From the cell containing the given text, extract its center point as (X, Y) coordinate. 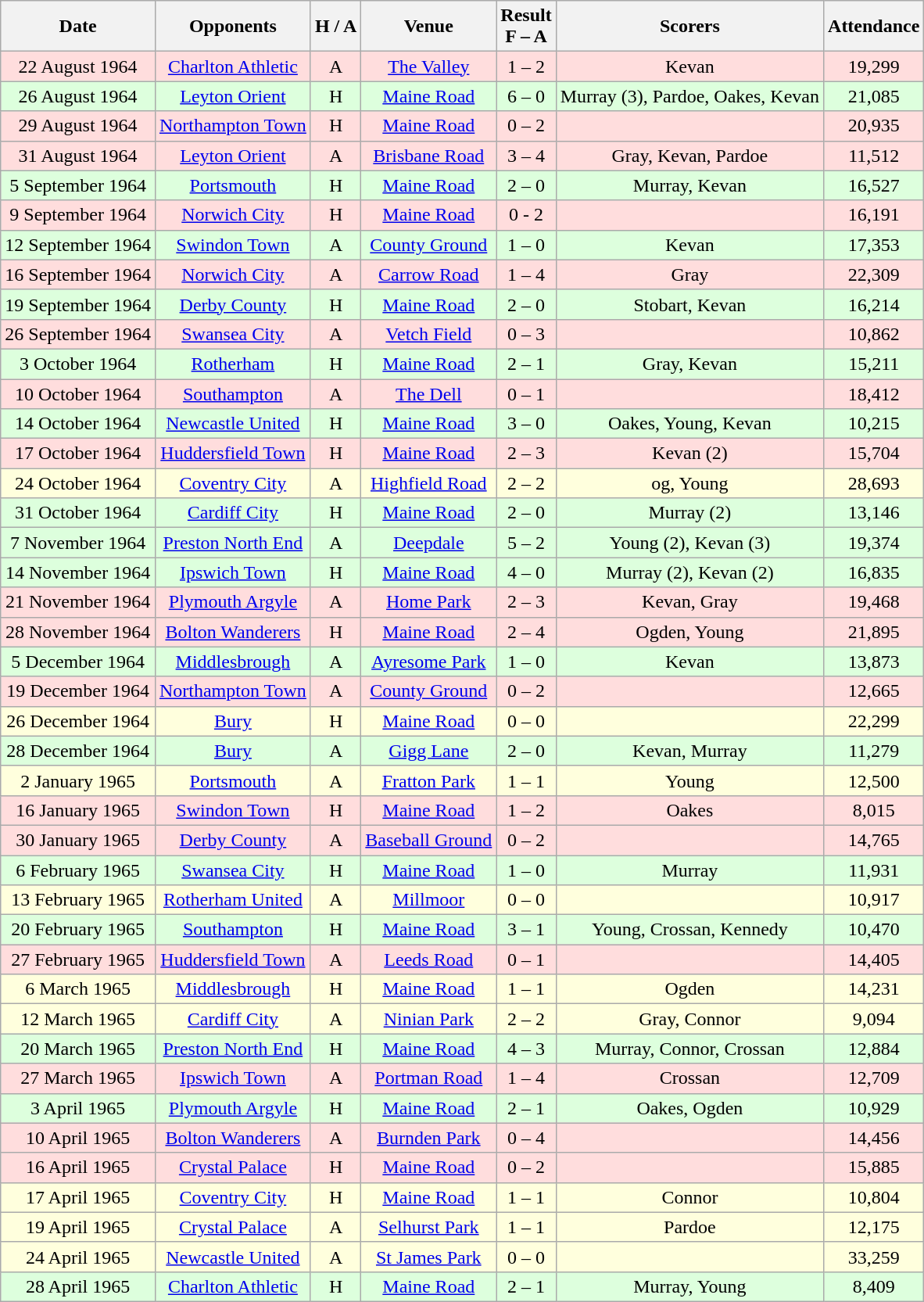
21,895 (874, 632)
7 November 1964 (78, 543)
16 September 1964 (78, 274)
16,191 (874, 215)
27 February 1965 (78, 959)
31 August 1964 (78, 156)
Crossan (689, 1078)
Gray, Kevan, Pardoe (689, 156)
10,917 (874, 900)
17,353 (874, 245)
16,835 (874, 572)
12,175 (874, 1227)
Burnden Park (428, 1138)
14 October 1964 (78, 424)
5 September 1964 (78, 185)
20 March 1965 (78, 1049)
10,804 (874, 1197)
Kevan, Gray (689, 602)
12 March 1965 (78, 1019)
28 April 1965 (78, 1286)
Rotherham (233, 364)
Scorers (689, 27)
10,929 (874, 1108)
Oakes, Young, Kevan (689, 424)
Oakes, Ogden (689, 1108)
Selhurst Park (428, 1227)
3 – 0 (526, 424)
22 August 1964 (78, 66)
Young (2), Kevan (3) (689, 543)
Carrow Road (428, 274)
11,931 (874, 870)
6 February 1965 (78, 870)
16,214 (874, 304)
Portman Road (428, 1078)
Fratton Park (428, 780)
14,456 (874, 1138)
Young, Crossan, Kennedy (689, 930)
Venue (428, 27)
The Valley (428, 66)
28,693 (874, 483)
30 January 1965 (78, 840)
Ogden, Young (689, 632)
Opponents (233, 27)
Murray (3), Pardoe, Oakes, Kevan (689, 96)
13,873 (874, 662)
10,862 (874, 334)
13,146 (874, 513)
Pardoe (689, 1227)
H / A (335, 27)
11,279 (874, 751)
Murray (2), Kevan (2) (689, 572)
28 December 1964 (78, 751)
22,309 (874, 274)
Millmoor (428, 900)
9,094 (874, 1019)
Ayresome Park (428, 662)
15,704 (874, 454)
12 September 1964 (78, 245)
10,470 (874, 930)
Gray (689, 274)
14 November 1964 (78, 572)
Murray, Young (689, 1286)
14,405 (874, 959)
29 August 1964 (78, 126)
26 August 1964 (78, 96)
Connor (689, 1197)
28 November 1964 (78, 632)
9 September 1964 (78, 215)
2 January 1965 (78, 780)
12,709 (874, 1078)
19 April 1965 (78, 1227)
St James Park (428, 1257)
16 January 1965 (78, 810)
Date (78, 27)
Baseball Ground (428, 840)
20,935 (874, 126)
26 September 1964 (78, 334)
10,215 (874, 424)
Gray, Connor (689, 1019)
19 September 1964 (78, 304)
19,299 (874, 66)
27 March 1965 (78, 1078)
Vetch Field (428, 334)
6 – 0 (526, 96)
31 October 1964 (78, 513)
3 October 1964 (78, 364)
33,259 (874, 1257)
3 – 4 (526, 156)
5 – 2 (526, 543)
12,884 (874, 1049)
0 – 3 (526, 334)
Brisbane Road (428, 156)
19,468 (874, 602)
17 April 1965 (78, 1197)
4 – 3 (526, 1049)
2 – 4 (526, 632)
14,765 (874, 840)
Kevan, Murray (689, 751)
Murray, Connor, Crossan (689, 1049)
12,500 (874, 780)
17 October 1964 (78, 454)
13 February 1965 (78, 900)
Murray (689, 870)
10 April 1965 (78, 1138)
20 February 1965 (78, 930)
Attendance (874, 27)
15,885 (874, 1167)
6 March 1965 (78, 989)
0 - 2 (526, 215)
Highfield Road (428, 483)
26 December 1964 (78, 721)
16 April 1965 (78, 1167)
12,665 (874, 691)
Deepdale (428, 543)
5 December 1964 (78, 662)
19,374 (874, 543)
21,085 (874, 96)
21 November 1964 (78, 602)
15,211 (874, 364)
16,527 (874, 185)
The Dell (428, 393)
24 April 1965 (78, 1257)
Leeds Road (428, 959)
Oakes (689, 810)
4 – 0 (526, 572)
Kevan (2) (689, 454)
Ninian Park (428, 1019)
8,015 (874, 810)
Home Park (428, 602)
0 – 4 (526, 1138)
ResultF – A (526, 27)
Young (689, 780)
Stobart, Kevan (689, 304)
22,299 (874, 721)
19 December 1964 (78, 691)
og, Young (689, 483)
3 – 1 (526, 930)
24 October 1964 (78, 483)
14,231 (874, 989)
3 April 1965 (78, 1108)
Gigg Lane (428, 751)
Ogden (689, 989)
10 October 1964 (78, 393)
8,409 (874, 1286)
18,412 (874, 393)
Gray, Kevan (689, 364)
Rotherham United (233, 900)
Murray, Kevan (689, 185)
11,512 (874, 156)
Murray (2) (689, 513)
